Capture the cell that displays the provided text and extract its [x, y] central coordinate. 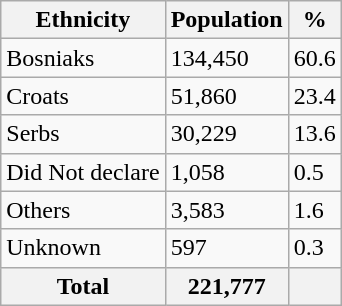
13.6 [314, 134]
Unknown [83, 248]
Total [83, 286]
Others [83, 210]
Population [226, 20]
3,583 [226, 210]
Croats [83, 96]
597 [226, 248]
221,777 [226, 286]
1,058 [226, 172]
Bosniaks [83, 58]
Serbs [83, 134]
0.5 [314, 172]
51,860 [226, 96]
23.4 [314, 96]
Did Not declare [83, 172]
Ethnicity [83, 20]
% [314, 20]
0.3 [314, 248]
1.6 [314, 210]
134,450 [226, 58]
60.6 [314, 58]
30,229 [226, 134]
